Identify which cell holds the provided text, then report its [x, y] central coordinate. 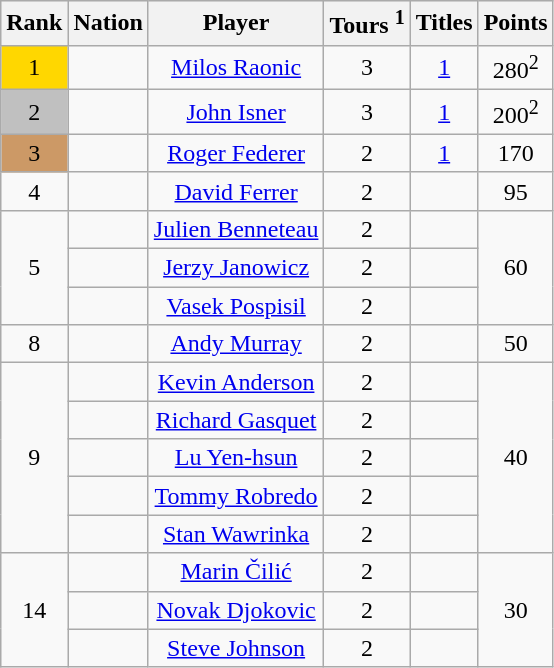
Julien Benneteau [236, 230]
8 [34, 344]
Marin Čilić [236, 572]
50 [516, 344]
4 [34, 191]
Novak Djokovic [236, 610]
Richard Gasquet [236, 420]
Andy Murray [236, 344]
Tommy Robredo [236, 496]
170 [516, 153]
Titles [444, 24]
30 [516, 610]
2002 [516, 112]
Roger Federer [236, 153]
95 [516, 191]
Player [236, 24]
Vasek Pospisil [236, 306]
14 [34, 610]
Milos Raonic [236, 68]
David Ferrer [236, 191]
Lu Yen-hsun [236, 458]
40 [516, 458]
Points [516, 24]
9 [34, 458]
2802 [516, 68]
Nation [108, 24]
Kevin Anderson [236, 382]
Steve Johnson [236, 648]
John Isner [236, 112]
Rank [34, 24]
Stan Wawrinka [236, 534]
Tours 1 [367, 24]
Jerzy Janowicz [236, 268]
5 [34, 268]
60 [516, 268]
